Scan for the cell matching the given text and deliver its (X, Y) coordinate at center. 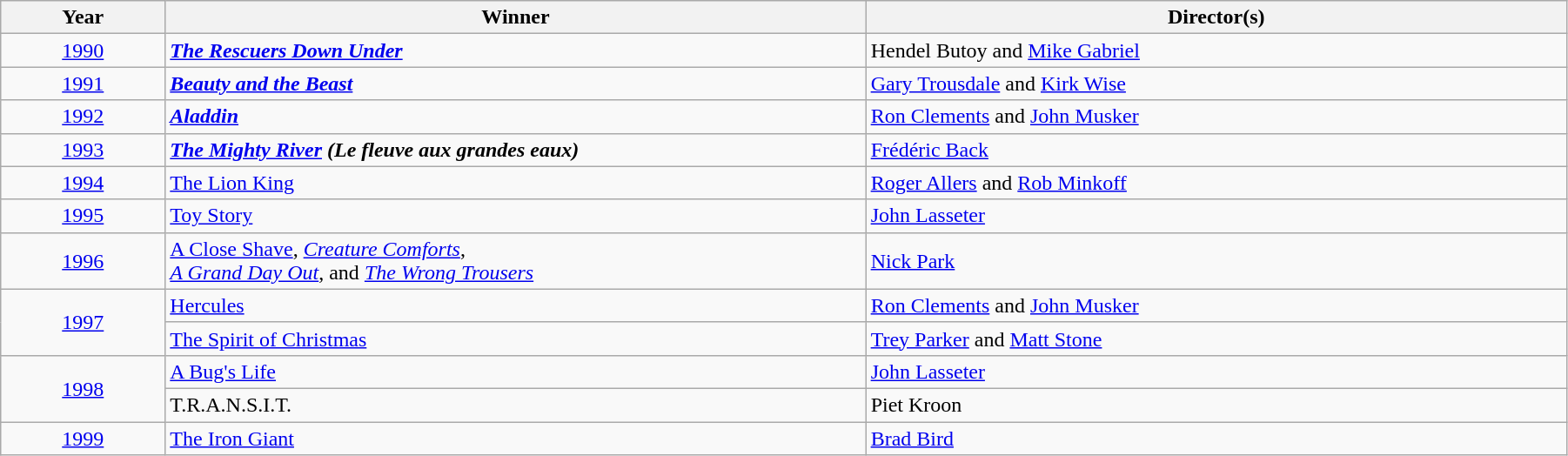
The Rescuers Down Under (515, 50)
Frédéric Back (1216, 150)
A Bug's Life (515, 372)
The Spirit of Christmas (515, 339)
1992 (84, 117)
Beauty and the Beast (515, 84)
Hercules (515, 305)
1990 (84, 50)
Nick Park (1216, 261)
1994 (84, 183)
Hendel Butoy and Mike Gabriel (1216, 50)
Gary Trousdale and Kirk Wise (1216, 84)
Piet Kroon (1216, 405)
Toy Story (515, 216)
Year (84, 17)
Director(s) (1216, 17)
Brad Bird (1216, 438)
The Lion King (515, 183)
Aladdin (515, 117)
A Close Shave, Creature Comforts, A Grand Day Out, and The Wrong Trousers (515, 261)
1993 (84, 150)
1997 (84, 322)
The Iron Giant (515, 438)
T.R.A.N.S.I.T. (515, 405)
1996 (84, 261)
Trey Parker and Matt Stone (1216, 339)
Roger Allers and Rob Minkoff (1216, 183)
1991 (84, 84)
The Mighty River (Le fleuve aux grandes eaux) (515, 150)
1995 (84, 216)
1999 (84, 438)
Winner (515, 17)
1998 (84, 388)
